For the text-containing cell, return its midpoint in (X, Y) coordinate format. 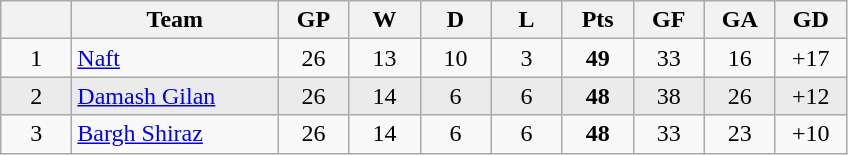
2 (36, 96)
49 (598, 58)
1 (36, 58)
+17 (810, 58)
GP (314, 20)
Damash Gilan (175, 96)
16 (740, 58)
13 (384, 58)
D (456, 20)
GF (668, 20)
Pts (598, 20)
GD (810, 20)
+12 (810, 96)
23 (740, 134)
+10 (810, 134)
Naft (175, 58)
Bargh Shiraz (175, 134)
10 (456, 58)
38 (668, 96)
W (384, 20)
Team (175, 20)
GA (740, 20)
L (526, 20)
